Identify which cell holds the provided text, then report its (X, Y) central coordinate. 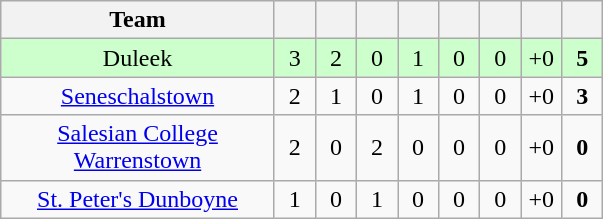
Duleek (138, 58)
Salesian College Warrenstown (138, 148)
Team (138, 20)
5 (582, 58)
St. Peter's Dunboyne (138, 199)
Seneschalstown (138, 96)
